Determine the [X, Y] coordinate at the center of the cell enclosing the given text.  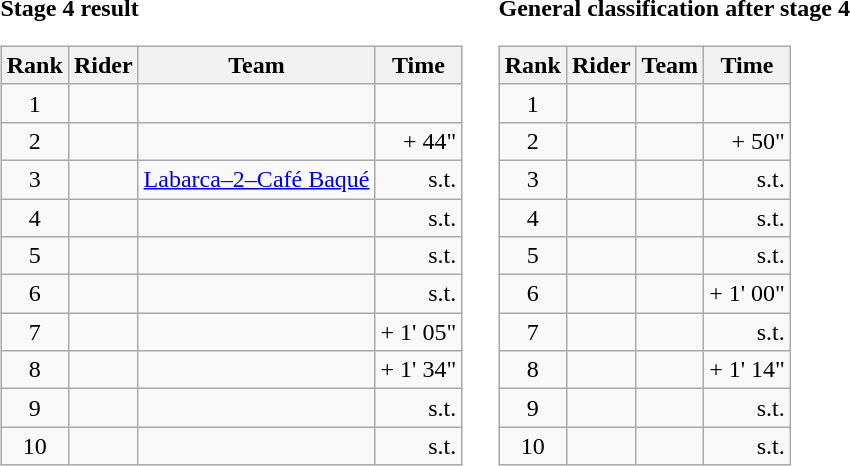
+ 44" [418, 141]
+ 1' 00" [748, 294]
+ 1' 14" [748, 370]
+ 1' 34" [418, 370]
+ 1' 05" [418, 332]
Labarca–2–Café Baqué [256, 179]
+ 50" [748, 141]
